Provide the (x, y) coordinate of the cell's center where the given text is located.  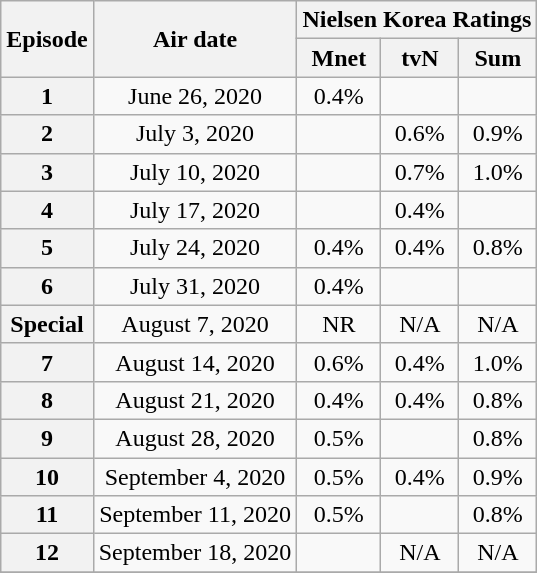
5 (47, 248)
June 26, 2020 (195, 96)
tvN (420, 58)
2 (47, 134)
4 (47, 210)
Sum (498, 58)
Episode (47, 39)
9 (47, 438)
July 24, 2020 (195, 248)
Air date (195, 39)
11 (47, 515)
July 17, 2020 (195, 210)
12 (47, 553)
1 (47, 96)
September 11, 2020 (195, 515)
August 14, 2020 (195, 362)
July 10, 2020 (195, 172)
6 (47, 286)
NR (339, 324)
July 31, 2020 (195, 286)
Mnet (339, 58)
September 4, 2020 (195, 477)
Special (47, 324)
July 3, 2020 (195, 134)
0.7% (420, 172)
August 21, 2020 (195, 400)
August 7, 2020 (195, 324)
September 18, 2020 (195, 553)
3 (47, 172)
8 (47, 400)
10 (47, 477)
7 (47, 362)
Nielsen Korea Ratings (417, 20)
August 28, 2020 (195, 438)
